Locate the cell with the specified text and output its [x, y] center coordinate. 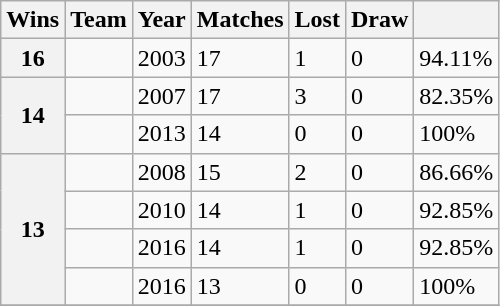
2003 [162, 58]
Draw [379, 20]
15 [240, 172]
82.35% [456, 96]
86.66% [456, 172]
3 [317, 96]
94.11% [456, 58]
16 [33, 58]
2008 [162, 172]
Lost [317, 20]
2013 [162, 134]
2007 [162, 96]
Team [99, 20]
Matches [240, 20]
Wins [33, 20]
2 [317, 172]
2010 [162, 210]
Year [162, 20]
